Return (X, Y) of the center of cell containing provided text 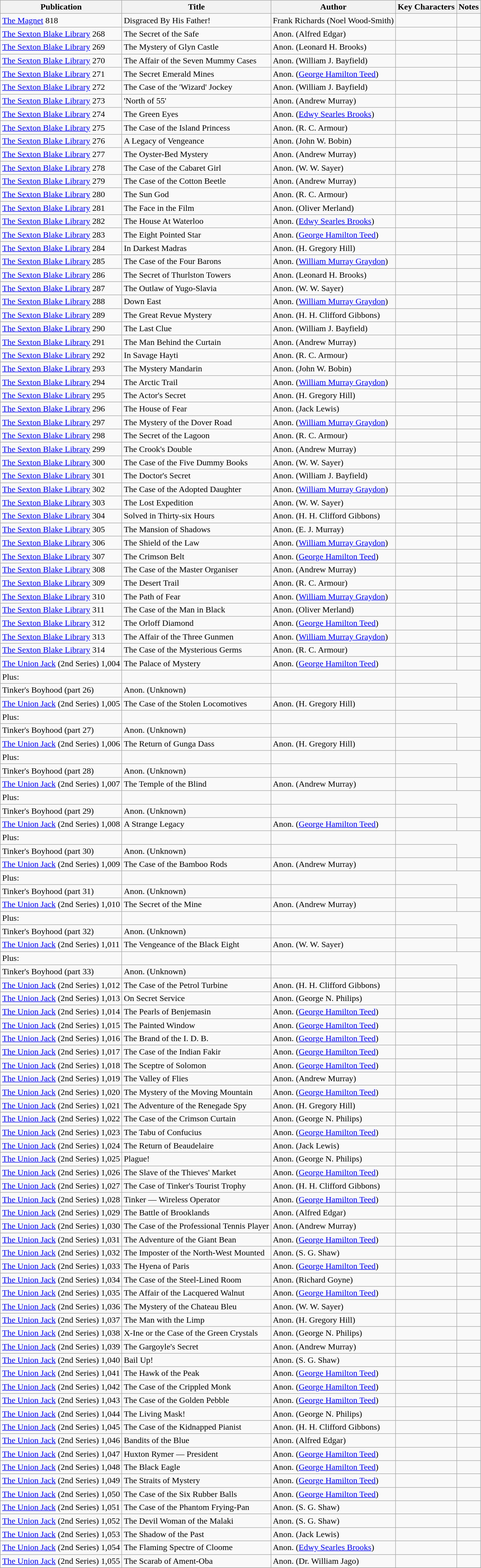
The Union Jack (2nd Series) 1,051 (61, 1507)
The Case of the Indian Fakir (196, 1052)
The Sexton Blake Library 287 (61, 288)
The Union Jack (2nd Series) 1,046 (61, 1440)
The Union Jack (2nd Series) 1,007 (61, 784)
The Union Jack (2nd Series) 1,035 (61, 1293)
The Adventure of the Giant Bean (196, 1239)
The Case of the Cabaret Girl (196, 168)
Tinker's Boyhood (part 26) (61, 690)
The Sexton Blake Library 310 (61, 597)
The Affair of the Lacquered Walnut (196, 1293)
The Union Jack (2nd Series) 1,012 (61, 985)
Disgraced By His Father! (196, 20)
The Sexton Blake Library 278 (61, 168)
The Sexton Blake Library 294 (61, 382)
The Sexton Blake Library 279 (61, 181)
The Orloff Diamond (196, 623)
The Temple of the Blind (196, 784)
The House At Waterloo (196, 221)
A Legacy of Vengeance (196, 141)
The Case of the Island Princess (196, 127)
The Union Jack (2nd Series) 1,029 (61, 1213)
The Brand of the I. D. B. (196, 1039)
The Crimson Belt (196, 556)
The Sexton Blake Library 268 (61, 34)
The Palace of Mystery (196, 663)
Publication (61, 7)
The Mansion of Shadows (196, 529)
The Sexton Blake Library 284 (61, 248)
The Case of the Bamboo Rods (196, 864)
The Union Jack (2nd Series) 1,011 (61, 945)
The Man Behind the Curtain (196, 342)
The Sexton Blake Library 301 (61, 476)
The Union Jack (2nd Series) 1,040 (61, 1360)
Key Characters (426, 7)
The Sexton Blake Library 296 (61, 409)
The Living Mask! (196, 1413)
The Union Jack (2nd Series) 1,037 (61, 1320)
The Sexton Blake Library 304 (61, 516)
The Face in the Film (196, 208)
The Union Jack (2nd Series) 1,052 (61, 1521)
The Union Jack (2nd Series) 1,027 (61, 1186)
The Sexton Blake Library 300 (61, 462)
The Sexton Blake Library 309 (61, 583)
The Union Jack (2nd Series) 1,028 (61, 1199)
The Sexton Blake Library 281 (61, 208)
The Sexton Blake Library 276 (61, 141)
The Mystery Mandarin (196, 369)
The Sexton Blake Library 282 (61, 221)
The Man with the Limp (196, 1320)
The Battle of Brooklands (196, 1213)
Bandits of the Blue (196, 1440)
The Eight Pointed Star (196, 235)
The Sexton Blake Library 313 (61, 637)
Tinker's Boyhood (part 31) (61, 891)
The Slave of the Thieves' Market (196, 1172)
The Union Jack (2nd Series) 1,016 (61, 1039)
The Union Jack (2nd Series) 1,050 (61, 1494)
The Devil Woman of the Malaki (196, 1521)
The Case of the Five Dummy Books (196, 462)
The Case of the Steel-Lined Room (196, 1280)
The Hyena of Paris (196, 1266)
The Gargoyle's Secret (196, 1347)
The Vengeance of the Black Eight (196, 945)
The Sexton Blake Library 272 (61, 87)
The Green Eyes (196, 114)
X-Ine or the Case of the Green Crystals (196, 1333)
Down East (196, 302)
The Union Jack (2nd Series) 1,036 (61, 1306)
The Sexton Blake Library 275 (61, 127)
The Last Clue (196, 328)
The Sexton Blake Library 270 (61, 61)
The Case of the Master Organiser (196, 569)
Solved in Thirty-six Hours (196, 516)
The Case of the Man in Black (196, 610)
Anon. (Richard Goyne) (334, 1280)
Anon. (E. J. Murray) (334, 529)
The Union Jack (2nd Series) 1,008 (61, 824)
The Union Jack (2nd Series) 1,024 (61, 1146)
The Case of the Stolen Locomotives (196, 704)
The Union Jack (2nd Series) 1,048 (61, 1467)
The Union Jack (2nd Series) 1,010 (61, 905)
Author (334, 7)
The Union Jack (2nd Series) 1,013 (61, 998)
The Union Jack (2nd Series) 1,042 (61, 1387)
The Secret of the Mine (196, 905)
The Return of Gunga Dass (196, 744)
Title (196, 7)
The Union Jack (2nd Series) 1,045 (61, 1427)
The Path of Fear (196, 597)
The Mystery of the Moving Mountain (196, 1092)
The Mystery of the Chateau Bleu (196, 1306)
The Shadow of the Past (196, 1534)
The Sexton Blake Library 307 (61, 556)
A Strange Legacy (196, 824)
The Actor's Secret (196, 396)
The Union Jack (2nd Series) 1,005 (61, 704)
The Outlaw of Yugo-Slavia (196, 288)
In Savage Hayti (196, 355)
The Sexton Blake Library 299 (61, 449)
The Flaming Spectre of Cloome (196, 1548)
The Imposter of the North-West Mounted (196, 1253)
The Great Revue Mystery (196, 315)
The Union Jack (2nd Series) 1,025 (61, 1159)
The Union Jack (2nd Series) 1,034 (61, 1280)
In Darkest Madras (196, 248)
The Valley of Flies (196, 1079)
The Sexton Blake Library 308 (61, 569)
The Union Jack (2nd Series) 1,014 (61, 1012)
The Union Jack (2nd Series) 1,032 (61, 1253)
The Union Jack (2nd Series) 1,026 (61, 1172)
The Sexton Blake Library 288 (61, 302)
The Case of the 'Wizard' Jockey (196, 87)
The Sexton Blake Library 269 (61, 47)
The Hawk of the Peak (196, 1373)
The Union Jack (2nd Series) 1,021 (61, 1106)
The Union Jack (2nd Series) 1,018 (61, 1065)
Tinker's Boyhood (part 28) (61, 770)
The Case of the Cotton Beetle (196, 181)
The Union Jack (2nd Series) 1,031 (61, 1239)
The Affair of the Three Gunmen (196, 637)
The Straits of Mystery (196, 1481)
The Sun God (196, 195)
The Secret of Thurlston Towers (196, 275)
The Shield of the Law (196, 543)
The House of Fear (196, 409)
The Union Jack (2nd Series) 1,023 (61, 1132)
The Sexton Blake Library 286 (61, 275)
The Affair of the Seven Mummy Cases (196, 61)
The Union Jack (2nd Series) 1,020 (61, 1092)
'North of 55' (196, 101)
Tinker's Boyhood (part 27) (61, 730)
The Sexton Blake Library 289 (61, 315)
The Case of the Four Barons (196, 262)
The Scarab of Ament-Oba (196, 1561)
The Union Jack (2nd Series) 1,030 (61, 1226)
Frank Richards (Noel Wood-Smith) (334, 20)
Notes (469, 7)
The Case of Tinker's Tourist Trophy (196, 1186)
The Union Jack (2nd Series) 1,022 (61, 1119)
The Union Jack (2nd Series) 1,041 (61, 1373)
The Lost Expedition (196, 503)
The Sexton Blake Library 273 (61, 101)
The Sexton Blake Library 293 (61, 369)
The Union Jack (2nd Series) 1,033 (61, 1266)
The Black Eagle (196, 1467)
The Sexton Blake Library 314 (61, 650)
The Desert Trail (196, 583)
The Sexton Blake Library 285 (61, 262)
The Painted Window (196, 1025)
Tinker's Boyhood (part 32) (61, 931)
The Union Jack (2nd Series) 1,049 (61, 1481)
The Sexton Blake Library 311 (61, 610)
The Case of the Crippled Monk (196, 1387)
The Union Jack (2nd Series) 1,053 (61, 1534)
The Case of the Kidnapped Pianist (196, 1427)
The Sexton Blake Library 290 (61, 328)
The Sexton Blake Library 280 (61, 195)
The Secret of the Safe (196, 34)
The Sexton Blake Library 306 (61, 543)
The Union Jack (2nd Series) 1,047 (61, 1454)
The Sexton Blake Library 274 (61, 114)
The Union Jack (2nd Series) 1,043 (61, 1400)
The Sexton Blake Library 283 (61, 235)
Anon. (Dr. William Jago) (334, 1561)
Tinker's Boyhood (part 30) (61, 851)
Tinker's Boyhood (part 29) (61, 811)
On Secret Service (196, 998)
The Secret Emerald Mines (196, 74)
The Mystery of the Dover Road (196, 422)
The Union Jack (2nd Series) 1,038 (61, 1333)
The Sexton Blake Library 312 (61, 623)
The Case of the Adopted Daughter (196, 489)
The Union Jack (2nd Series) 1,019 (61, 1079)
Bail Up! (196, 1360)
The Union Jack (2nd Series) 1,006 (61, 744)
The Arctic Trail (196, 382)
The Magnet 818 (61, 20)
The Case of the Crimson Curtain (196, 1119)
The Pearls of Benjemasin (196, 1012)
The Oyster-Bed Mystery (196, 154)
The Doctor's Secret (196, 476)
The Case of the Golden Pebble (196, 1400)
Plague! (196, 1159)
The Sexton Blake Library 302 (61, 489)
The Return of Beaudelaire (196, 1146)
Tinker's Boyhood (part 33) (61, 971)
The Sexton Blake Library 295 (61, 396)
The Tabu of Confucius (196, 1132)
Huxton Rymer — President (196, 1454)
The Union Jack (2nd Series) 1,015 (61, 1025)
The Union Jack (2nd Series) 1,039 (61, 1347)
The Crook's Double (196, 449)
The Case of the Mysterious Germs (196, 650)
The Sexton Blake Library 303 (61, 503)
The Sexton Blake Library 271 (61, 74)
The Union Jack (2nd Series) 1,004 (61, 663)
The Union Jack (2nd Series) 1,055 (61, 1561)
The Sexton Blake Library 277 (61, 154)
The Sexton Blake Library 298 (61, 436)
The Union Jack (2nd Series) 1,009 (61, 864)
The Union Jack (2nd Series) 1,017 (61, 1052)
Tinker — Wireless Operator (196, 1199)
The Sceptre of Solomon (196, 1065)
The Secret of the Lagoon (196, 436)
The Sexton Blake Library 292 (61, 355)
The Case of the Six Rubber Balls (196, 1494)
The Mystery of Glyn Castle (196, 47)
The Case of the Phantom Frying-Pan (196, 1507)
The Union Jack (2nd Series) 1,044 (61, 1413)
The Case of the Professional Tennis Player (196, 1226)
The Adventure of the Renegade Spy (196, 1106)
The Sexton Blake Library 291 (61, 342)
The Sexton Blake Library 305 (61, 529)
The Sexton Blake Library 297 (61, 422)
The Union Jack (2nd Series) 1,054 (61, 1548)
The Case of the Petrol Turbine (196, 985)
